Locate the cell with the specified text and output its (X, Y) center coordinate. 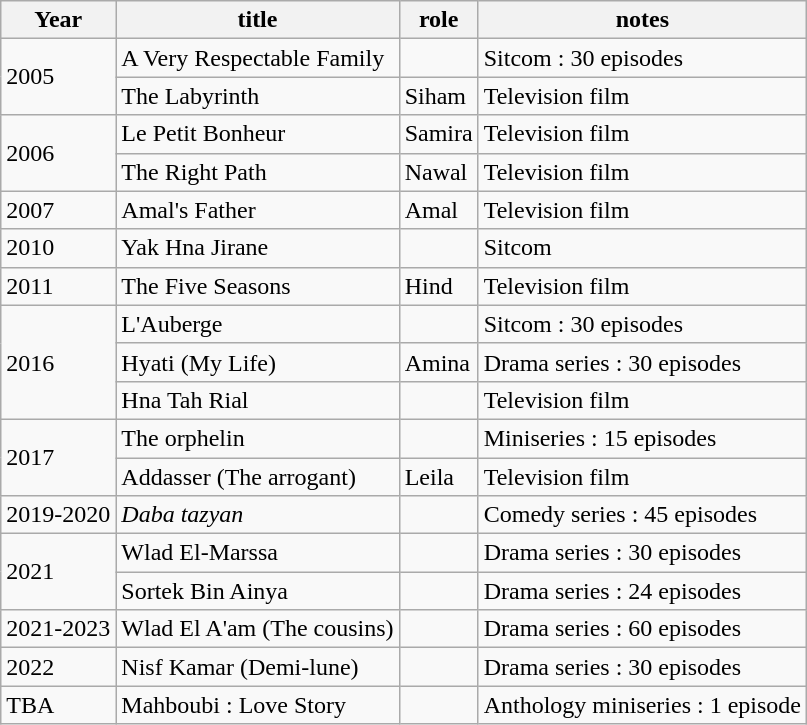
role (438, 20)
Sortek Bin Ainya (258, 591)
Amina (438, 362)
Drama series : 60 episodes (642, 629)
Mahboubi : Love Story (258, 705)
2019-2020 (58, 515)
Hna Tah Rial (258, 400)
Year (58, 20)
Nawal (438, 172)
Daba tazyan (258, 515)
Le Petit Bonheur (258, 134)
Wlad El-Marssa (258, 553)
Amal (438, 210)
Samira (438, 134)
title (258, 20)
notes (642, 20)
Addasser (The arrogant) (258, 477)
2021-2023 (58, 629)
Siham (438, 96)
Hyati (My Life) (258, 362)
The Labyrinth (258, 96)
L'Auberge (258, 324)
2010 (58, 248)
The orphelin (258, 438)
Sitcom (642, 248)
2005 (58, 77)
The Five Seasons (258, 286)
Yak Hna Jirane (258, 248)
Leila (438, 477)
A Very Respectable Family (258, 58)
Wlad El A'am (The cousins) (258, 629)
Comedy series : 45 episodes (642, 515)
2007 (58, 210)
Drama series : 24 episodes (642, 591)
Miniseries : 15 episodes (642, 438)
Hind (438, 286)
2006 (58, 153)
TBA (58, 705)
2011 (58, 286)
2021 (58, 572)
The Right Path (258, 172)
Anthology miniseries : 1 episode (642, 705)
2022 (58, 667)
2017 (58, 457)
Nisf Kamar (Demi-lune) (258, 667)
Amal's Father (258, 210)
2016 (58, 362)
